Capture the cell that displays the provided text and extract its [X, Y] central coordinate. 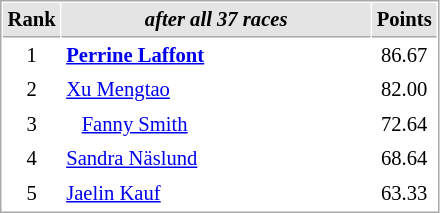
86.67 [404, 56]
68.64 [404, 158]
Xu Mengtao [216, 90]
Points [404, 20]
63.33 [404, 194]
after all 37 races [216, 20]
Fanny Smith [216, 124]
3 [32, 124]
4 [32, 158]
Rank [32, 20]
Perrine Laffont [216, 56]
Jaelin Kauf [216, 194]
1 [32, 56]
72.64 [404, 124]
82.00 [404, 90]
2 [32, 90]
5 [32, 194]
Sandra Näslund [216, 158]
